Determine the (X, Y) coordinate at the center of the cell enclosing the given text.  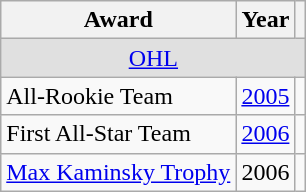
2005 (266, 96)
Max Kaminsky Trophy (118, 172)
All-Rookie Team (118, 96)
Year (266, 20)
Award (118, 20)
First All-Star Team (118, 134)
OHL (154, 58)
